Pinpoint the cell where the given text exists, returning its (X, Y) midpoint coordinate. 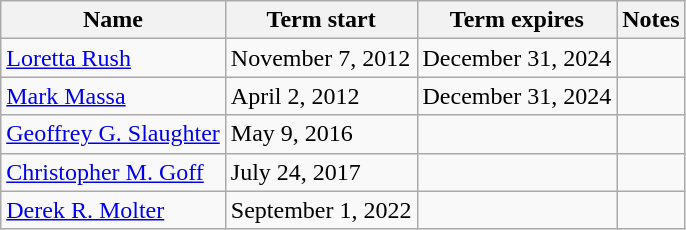
April 2, 2012 (321, 96)
November 7, 2012 (321, 58)
Mark Massa (114, 96)
Notes (651, 20)
Christopher M. Goff (114, 172)
Geoffrey G. Slaughter (114, 134)
Term expires (517, 20)
Loretta Rush (114, 58)
September 1, 2022 (321, 210)
May 9, 2016 (321, 134)
Name (114, 20)
Derek R. Molter (114, 210)
July 24, 2017 (321, 172)
Term start (321, 20)
